Find where the given text appears and provide that cell's center as (x, y) coordinate. 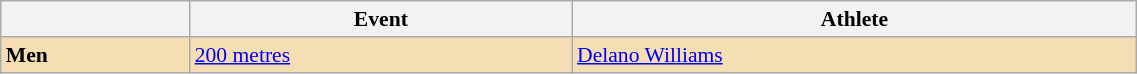
Men (96, 55)
Athlete (854, 19)
Event (381, 19)
200 metres (381, 55)
Delano Williams (854, 55)
